Scan for the cell matching the given text and deliver its [X, Y] coordinate at center. 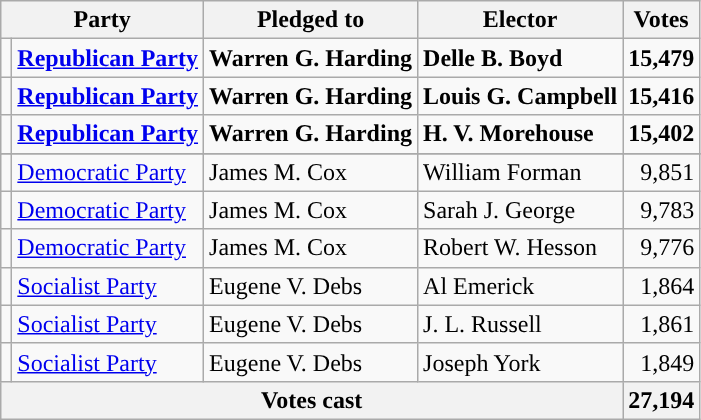
9,776 [662, 248]
27,194 [662, 400]
15,416 [662, 96]
1,864 [662, 286]
1,861 [662, 324]
Votes [662, 20]
9,851 [662, 172]
Louis G. Campbell [520, 96]
1,849 [662, 362]
Delle B. Boyd [520, 58]
Robert W. Hesson [520, 248]
15,479 [662, 58]
Joseph York [520, 362]
Elector [520, 20]
15,402 [662, 134]
Party [102, 20]
9,783 [662, 210]
H. V. Morehouse [520, 134]
Pledged to [311, 20]
Al Emerick [520, 286]
J. L. Russell [520, 324]
William Forman [520, 172]
Votes cast [312, 400]
Sarah J. George [520, 210]
